Detect which cell encompasses the target text, then output its [x, y] center coordinate. 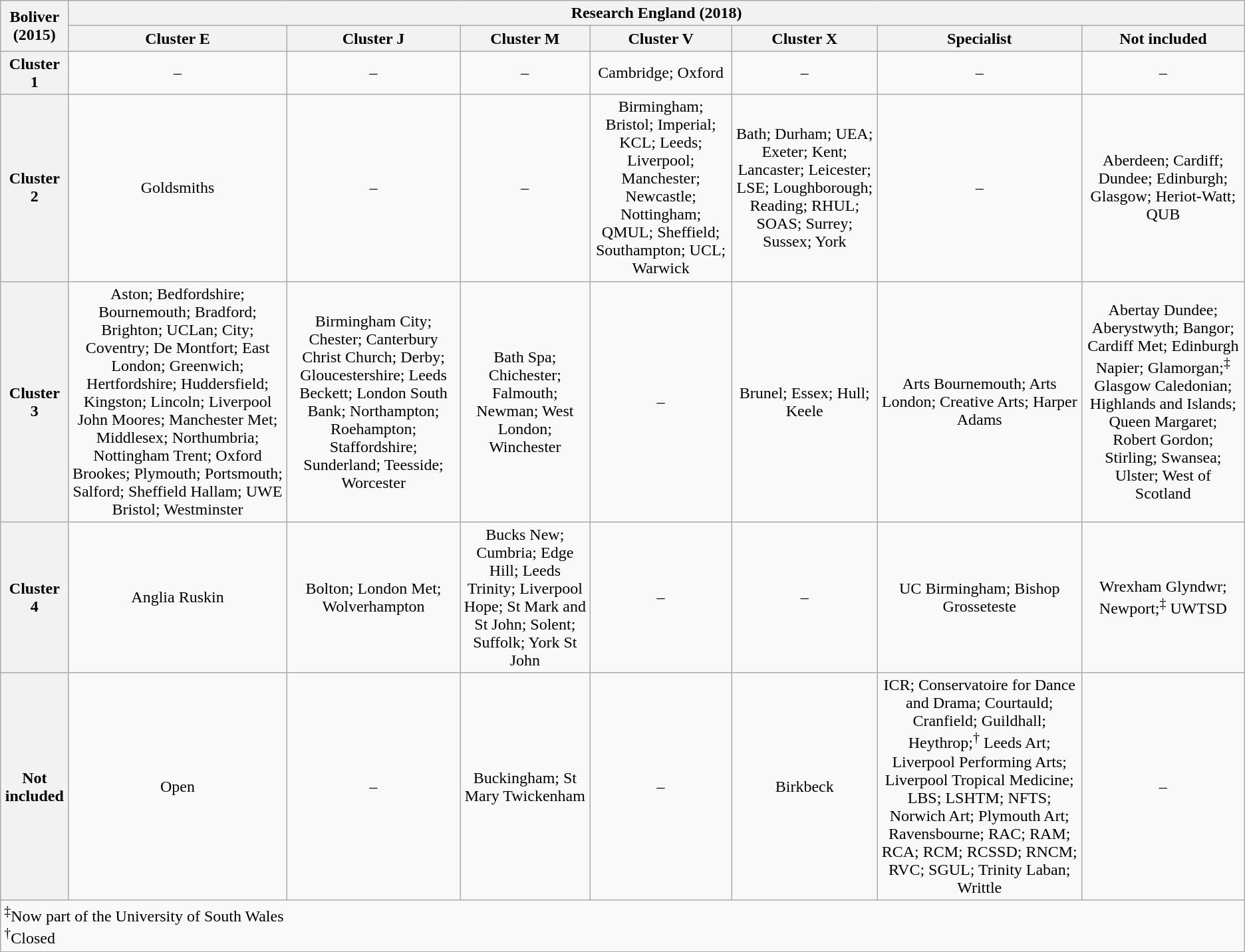
Birmingham; Bristol; Imperial; KCL; Leeds; Liverpool; Manchester; Newcastle; Nottingham; QMUL; Sheffield; Southampton; UCL; Warwick [661, 187]
Birkbeck [805, 786]
Open [178, 786]
Cluster J [374, 39]
Cluster V [661, 39]
Specialist [980, 39]
Buckingham; St Mary Twickenham [525, 786]
Bolton; London Met; Wolverhampton [374, 597]
Cambridge; Oxford [661, 73]
Cluster X [805, 39]
Brunel; Essex; Hull; Keele [805, 402]
Cluster M [525, 39]
Bath; Durham; UEA; Exeter; Kent; Lancaster; Leicester; LSE; Loughborough; Reading; RHUL; SOAS; Surrey; Sussex; York [805, 187]
Wrexham Glyndwr; Newport;‡ UWTSD [1163, 597]
Cluster 3 [35, 402]
‡Now part of the University of South Wales†Closed [622, 926]
Arts Bournemouth; Arts London; Creative Arts; Harper Adams [980, 402]
Bath Spa; Chichester; Falmouth; Newman; West London; Winchester [525, 402]
Cluster 2 [35, 187]
Goldsmiths [178, 187]
Cluster 4 [35, 597]
UC Birmingham; Bishop Grosseteste [980, 597]
Cluster 1 [35, 73]
Anglia Ruskin [178, 597]
Cluster E [178, 39]
Research England (2018) [656, 13]
Bucks New; Cumbria; Edge Hill; Leeds Trinity; Liverpool Hope; St Mark and St John; Solent; Suffolk; York St John [525, 597]
Boliver (2015) [35, 26]
Aberdeen; Cardiff; Dundee; Edinburgh; Glasgow; Heriot-Watt; QUB [1163, 187]
